Find where the given text appears and provide that cell's center as (X, Y) coordinate. 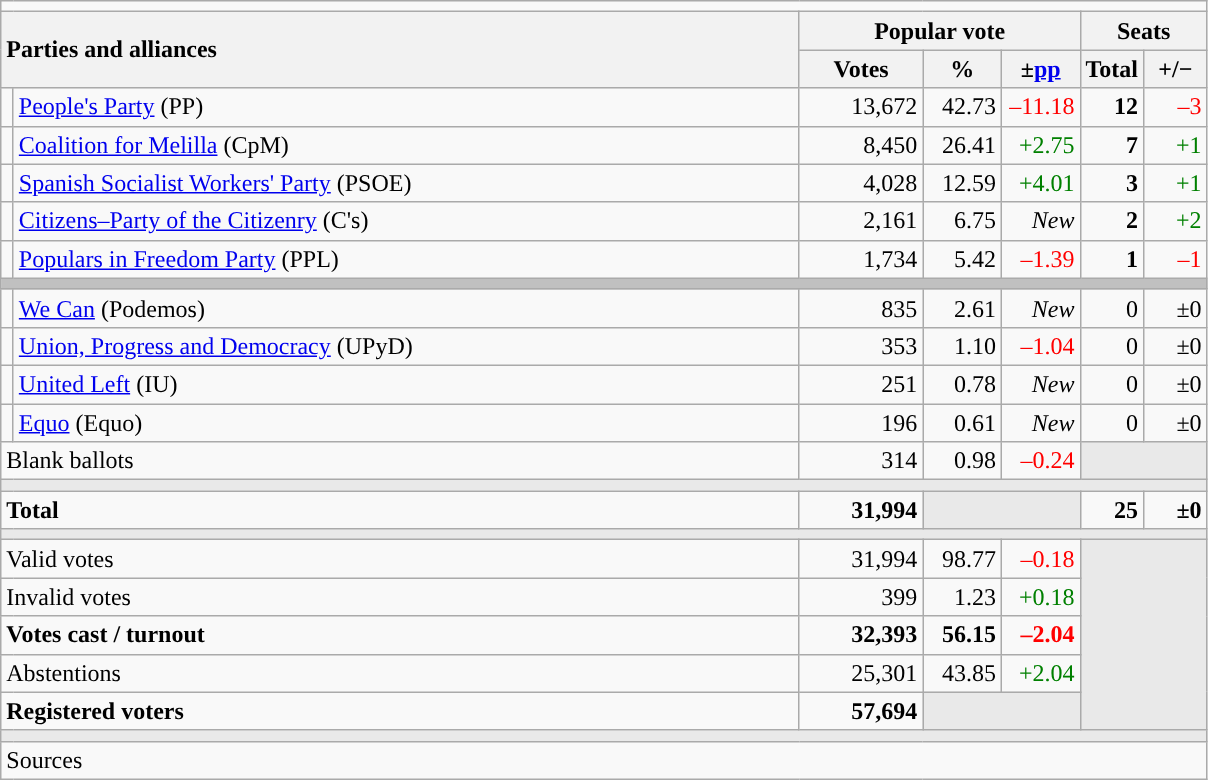
2 (1112, 221)
314 (861, 461)
57,694 (861, 711)
42.73 (962, 107)
2,161 (861, 221)
Union, Progress and Democracy (UPyD) (406, 346)
25,301 (861, 673)
1 (1112, 259)
Valid votes (400, 559)
–11.18 (1040, 107)
Seats (1144, 31)
8,450 (861, 145)
–3 (1176, 107)
Registered voters (400, 711)
32,393 (861, 635)
1.23 (962, 597)
0.98 (962, 461)
–1.39 (1040, 259)
We Can (Podemos) (406, 308)
43.85 (962, 673)
7 (1112, 145)
Abstentions (400, 673)
26.41 (962, 145)
56.15 (962, 635)
–1 (1176, 259)
251 (861, 384)
People's Party (PP) (406, 107)
Blank ballots (400, 461)
0.61 (962, 423)
Votes cast / turnout (400, 635)
+0.18 (1040, 597)
+2.75 (1040, 145)
–1.04 (1040, 346)
6.75 (962, 221)
13,672 (861, 107)
Populars in Freedom Party (PPL) (406, 259)
Parties and alliances (400, 50)
% (962, 69)
+2.04 (1040, 673)
±pp (1040, 69)
Votes (861, 69)
399 (861, 597)
–2.04 (1040, 635)
+4.01 (1040, 183)
2.61 (962, 308)
Spanish Socialist Workers' Party (PSOE) (406, 183)
12.59 (962, 183)
196 (861, 423)
25 (1112, 510)
Equo (Equo) (406, 423)
United Left (IU) (406, 384)
Popular vote (940, 31)
98.77 (962, 559)
+/− (1176, 69)
12 (1112, 107)
5.42 (962, 259)
+2 (1176, 221)
1.10 (962, 346)
Invalid votes (400, 597)
Citizens–Party of the Citizenry (C's) (406, 221)
353 (861, 346)
4,028 (861, 183)
–0.24 (1040, 461)
1,734 (861, 259)
–0.18 (1040, 559)
835 (861, 308)
Sources (604, 760)
Coalition for Melilla (CpM) (406, 145)
0.78 (962, 384)
3 (1112, 183)
